From the cell containing the given text, extract its center point as [x, y] coordinate. 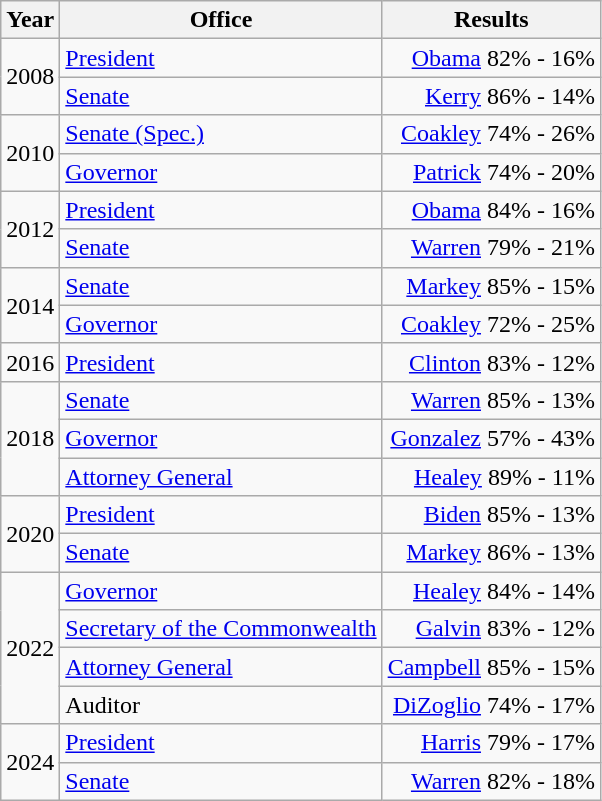
2010 [30, 153]
Galvin 83% - 12% [491, 629]
DiZoglio 74% - 17% [491, 705]
2024 [30, 762]
Coakley 72% - 25% [491, 324]
Auditor [221, 705]
Warren 79% - 21% [491, 248]
2020 [30, 534]
Kerry 86% - 14% [491, 96]
Clinton 83% - 12% [491, 362]
Obama 82% - 16% [491, 58]
Healey 84% - 14% [491, 591]
Office [221, 20]
Year [30, 20]
Results [491, 20]
Harris 79% - 17% [491, 743]
Healey 89% - 11% [491, 477]
Obama 84% - 16% [491, 210]
2014 [30, 305]
Warren 82% - 18% [491, 781]
2018 [30, 438]
Campbell 85% - 15% [491, 667]
Warren 85% - 13% [491, 400]
2016 [30, 362]
Patrick 74% - 20% [491, 172]
Markey 85% - 15% [491, 286]
Gonzalez 57% - 43% [491, 438]
Secretary of the Commonwealth [221, 629]
2008 [30, 77]
Coakley 74% - 26% [491, 134]
2012 [30, 229]
Senate (Spec.) [221, 134]
2022 [30, 648]
Biden 85% - 13% [491, 515]
Markey 86% - 13% [491, 553]
